Find where the given text appears and provide that cell's center as [x, y] coordinate. 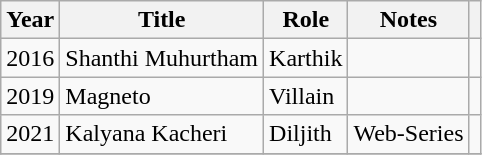
2016 [30, 58]
Title [162, 20]
Diljith [306, 134]
Year [30, 20]
Magneto [162, 96]
2021 [30, 134]
Karthik [306, 58]
⁠Kalyana Kacheri [162, 134]
Shanthi Muhurtham [162, 58]
Web-Series [408, 134]
Role [306, 20]
Notes [408, 20]
Villain [306, 96]
2019 [30, 96]
